Detect which cell encompasses the target text, then output its (x, y) center coordinate. 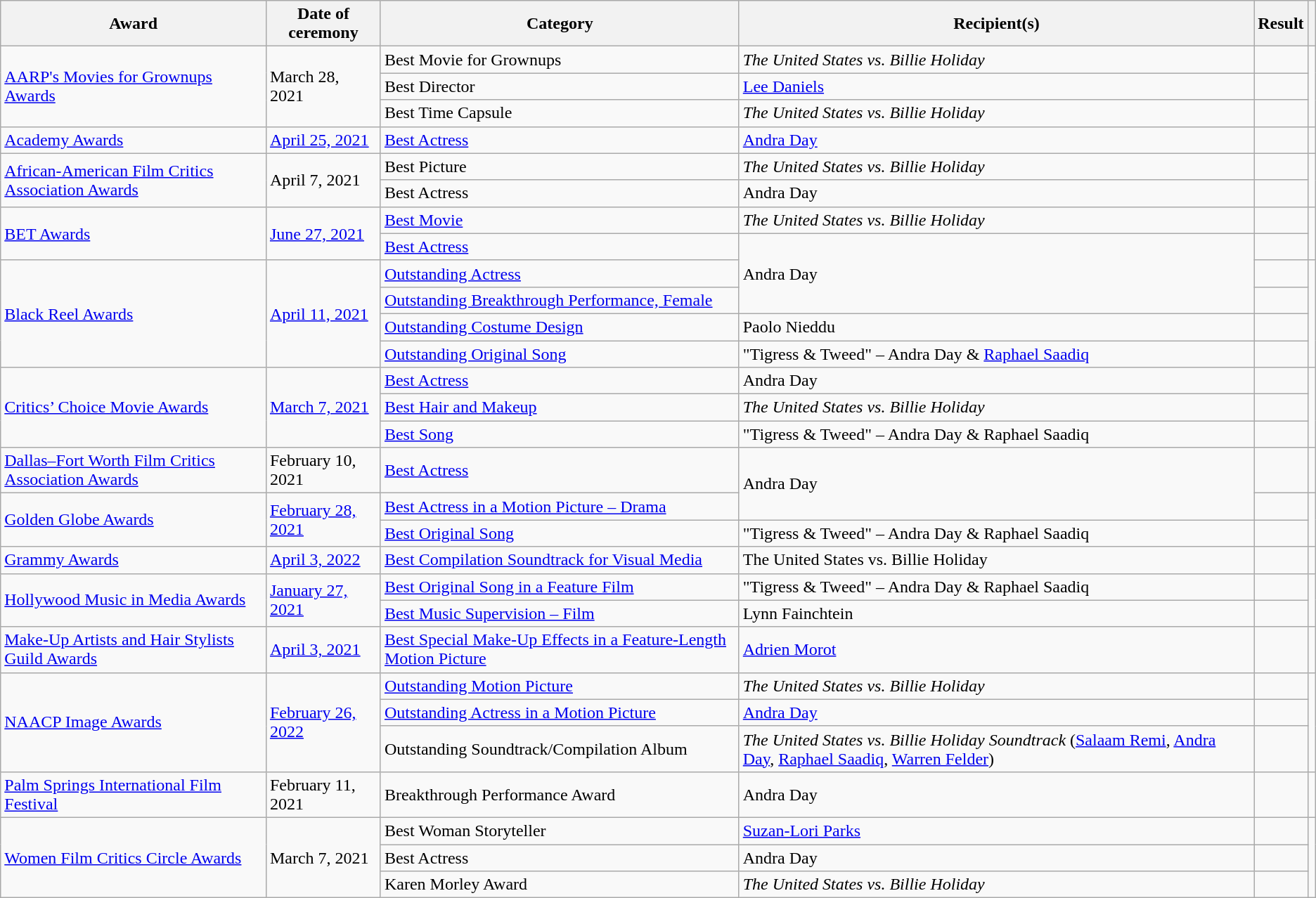
AARP's Movies for Grownups Awards (134, 86)
Outstanding Motion Picture (560, 686)
April 25, 2021 (323, 140)
February 10, 2021 (323, 471)
March 28, 2021 (323, 86)
Outstanding Actress in a Motion Picture (560, 712)
Best Movie for Grownups (560, 60)
Best Picture (560, 167)
Women Film Critics Circle Awards (134, 857)
Outstanding Costume Design (560, 327)
Outstanding Soundtrack/Compilation Album (560, 749)
Best Actress in a Motion Picture – Drama (560, 507)
Best Compilation Soundtrack for Visual Media (560, 560)
Best Woman Storyteller (560, 831)
Best Original Song in a Feature Film (560, 587)
February 26, 2022 (323, 722)
Make-Up Artists and Hair Stylists Guild Awards (134, 649)
Golden Globe Awards (134, 520)
Outstanding Original Song (560, 353)
Dallas–Fort Worth Film Critics Association Awards (134, 471)
January 27, 2021 (323, 600)
Result (1281, 24)
April 3, 2022 (323, 560)
April 3, 2021 (323, 649)
Best Original Song (560, 533)
Breakthrough Performance Award (560, 794)
Best Movie (560, 220)
Hollywood Music in Media Awards (134, 600)
Best Time Capsule (560, 113)
Academy Awards (134, 140)
Black Reel Awards (134, 313)
NAACP Image Awards (134, 722)
Recipient(s) (996, 24)
Lynn Fainchtein (996, 613)
Paolo Nieddu (996, 327)
June 27, 2021 (323, 233)
Palm Springs International Film Festival (134, 794)
Critics’ Choice Movie Awards (134, 408)
February 28, 2021 (323, 520)
Best Special Make-Up Effects in a Feature-Length Motion Picture (560, 649)
BET Awards (134, 233)
Award (134, 24)
Outstanding Actress (560, 273)
February 11, 2021 (323, 794)
Lee Daniels (996, 86)
Best Music Supervision – Film (560, 613)
Best Song (560, 434)
Date of ceremony (323, 24)
April 7, 2021 (323, 180)
Grammy Awards (134, 560)
Category (560, 24)
African-American Film Critics Association Awards (134, 180)
Karen Morley Award (560, 885)
Best Director (560, 86)
Adrien Morot (996, 649)
April 11, 2021 (323, 313)
Suzan-Lori Parks (996, 831)
The United States vs. Billie Holiday Soundtrack (Salaam Remi, Andra Day, Raphael Saadiq, Warren Felder) (996, 749)
Outstanding Breakthrough Performance, Female (560, 300)
Best Hair and Makeup (560, 408)
